Scan for the cell matching the given text and deliver its (X, Y) coordinate at center. 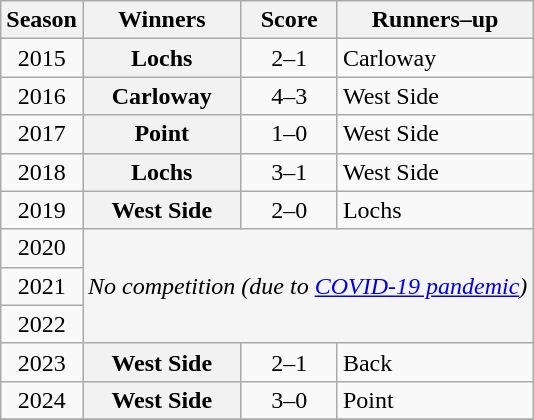
2024 (42, 400)
2022 (42, 324)
Season (42, 20)
2–0 (289, 210)
1–0 (289, 134)
Runners–up (434, 20)
2020 (42, 248)
2023 (42, 362)
Back (434, 362)
2017 (42, 134)
2016 (42, 96)
2015 (42, 58)
2021 (42, 286)
Score (289, 20)
Winners (162, 20)
4–3 (289, 96)
No competition (due to COVID-19 pandemic) (307, 286)
3–0 (289, 400)
3–1 (289, 172)
2019 (42, 210)
2018 (42, 172)
